Capture the cell that displays the provided text and extract its (X, Y) central coordinate. 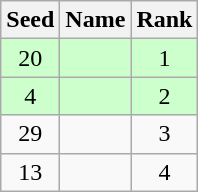
Name (96, 20)
29 (30, 134)
20 (30, 58)
2 (164, 96)
Rank (164, 20)
1 (164, 58)
3 (164, 134)
13 (30, 172)
Seed (30, 20)
